Search for the cell housing the specified text and yield its (x, y) center coordinate. 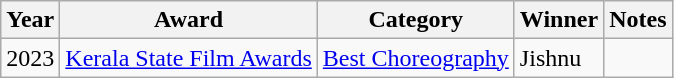
Jishnu (558, 58)
Year (30, 20)
Kerala State Film Awards (188, 58)
Notes (638, 20)
2023 (30, 58)
Winner (558, 20)
Best Choreography (416, 58)
Award (188, 20)
Category (416, 20)
